Locate the cell with the specified text and output its (x, y) center coordinate. 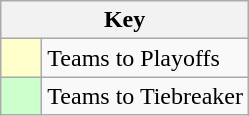
Teams to Playoffs (146, 58)
Teams to Tiebreaker (146, 96)
Key (125, 20)
